Search for the cell housing the specified text and yield its (x, y) center coordinate. 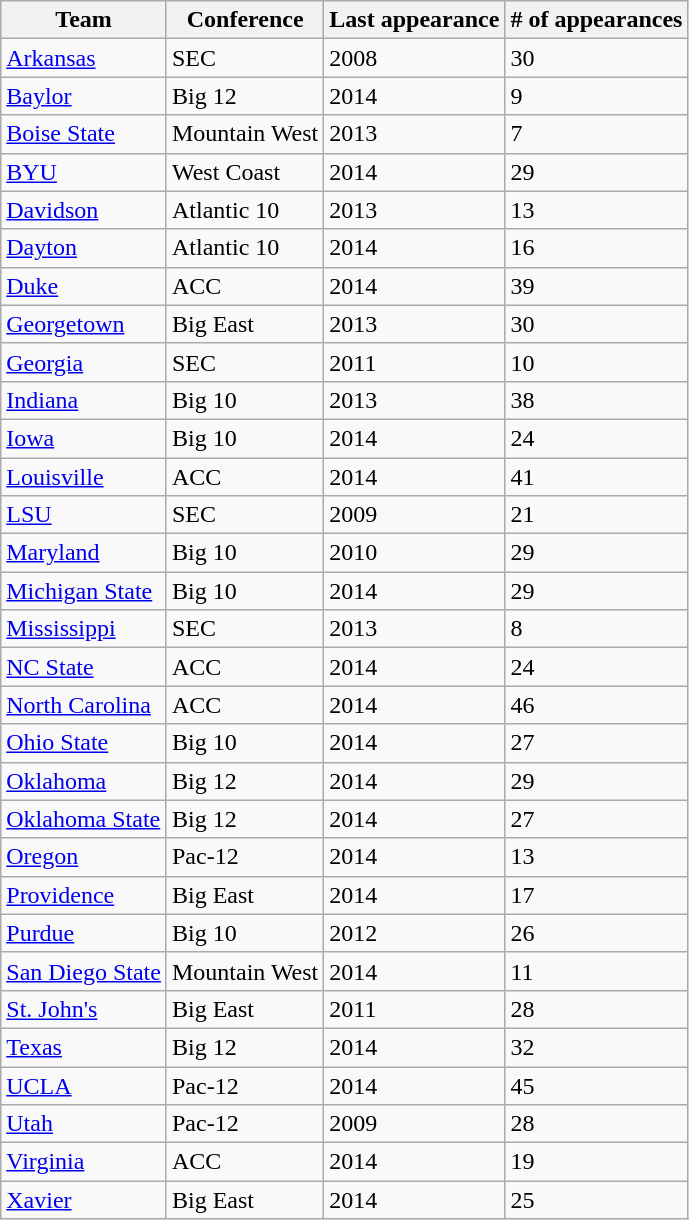
10 (596, 362)
8 (596, 629)
Texas (84, 1047)
Baylor (84, 96)
17 (596, 895)
North Carolina (84, 705)
Providence (84, 895)
Duke (84, 286)
11 (596, 971)
21 (596, 515)
39 (596, 286)
Conference (244, 20)
41 (596, 477)
Last appearance (414, 20)
Indiana (84, 400)
Ohio State (84, 743)
45 (596, 1085)
Oklahoma (84, 781)
Davidson (84, 210)
Michigan State (84, 591)
# of appearances (596, 20)
San Diego State (84, 971)
Dayton (84, 248)
Xavier (84, 1200)
Iowa (84, 438)
Oklahoma State (84, 819)
Arkansas (84, 58)
2008 (414, 58)
St. John's (84, 1009)
Oregon (84, 857)
Team (84, 20)
BYU (84, 172)
2012 (414, 933)
32 (596, 1047)
NC State (84, 667)
Louisville (84, 477)
Georgetown (84, 324)
Virginia (84, 1162)
9 (596, 96)
26 (596, 933)
Utah (84, 1124)
19 (596, 1162)
46 (596, 705)
Boise State (84, 134)
Maryland (84, 553)
Mississippi (84, 629)
LSU (84, 515)
38 (596, 400)
Purdue (84, 933)
2010 (414, 553)
16 (596, 248)
7 (596, 134)
West Coast (244, 172)
UCLA (84, 1085)
25 (596, 1200)
Georgia (84, 362)
